Return [X, Y] of the center of cell containing provided text 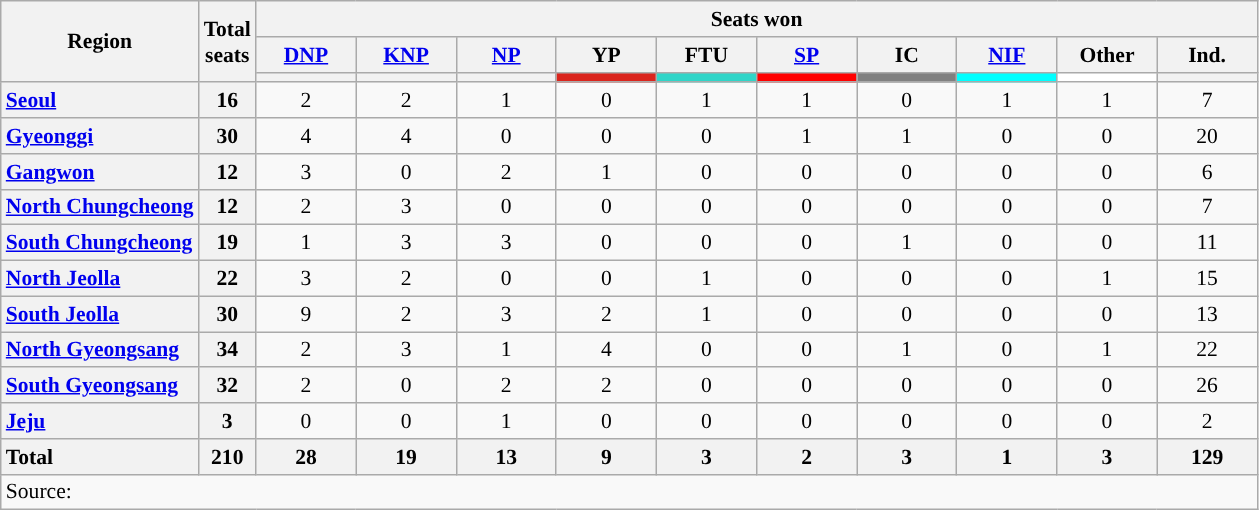
South Gyeongsang [100, 386]
Region [100, 42]
South Chungcheong [100, 243]
NIF [1007, 55]
32 [228, 386]
6 [1207, 172]
26 [1207, 386]
20 [1207, 136]
North Jeolla [100, 279]
NP [506, 55]
YP [606, 55]
Totalseats [228, 42]
Other [1107, 55]
16 [228, 101]
Seats won [756, 19]
Source: [629, 492]
11 [1207, 243]
34 [228, 350]
Gyeonggi [100, 136]
210 [228, 457]
IC [907, 55]
North Gyeongsang [100, 350]
15 [1207, 279]
Gangwon [100, 172]
North Chungcheong [100, 207]
FTU [706, 55]
Seoul [100, 101]
Total [100, 457]
Jeju [100, 421]
DNP [306, 55]
South Jeolla [100, 314]
28 [306, 457]
129 [1207, 457]
Ind. [1207, 55]
KNP [406, 55]
SP [807, 55]
